Scan for the cell matching the given text and deliver its [x, y] coordinate at center. 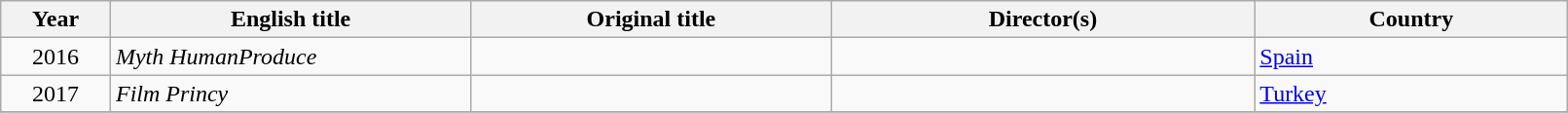
Country [1411, 19]
Film Princy [290, 94]
Turkey [1411, 94]
Myth HumanProduce [290, 56]
2016 [56, 56]
Director(s) [1043, 19]
Year [56, 19]
Original title [651, 19]
Spain [1411, 56]
English title [290, 19]
2017 [56, 94]
